Extract the (X, Y) coordinate from the center of the cell holding the provided text.  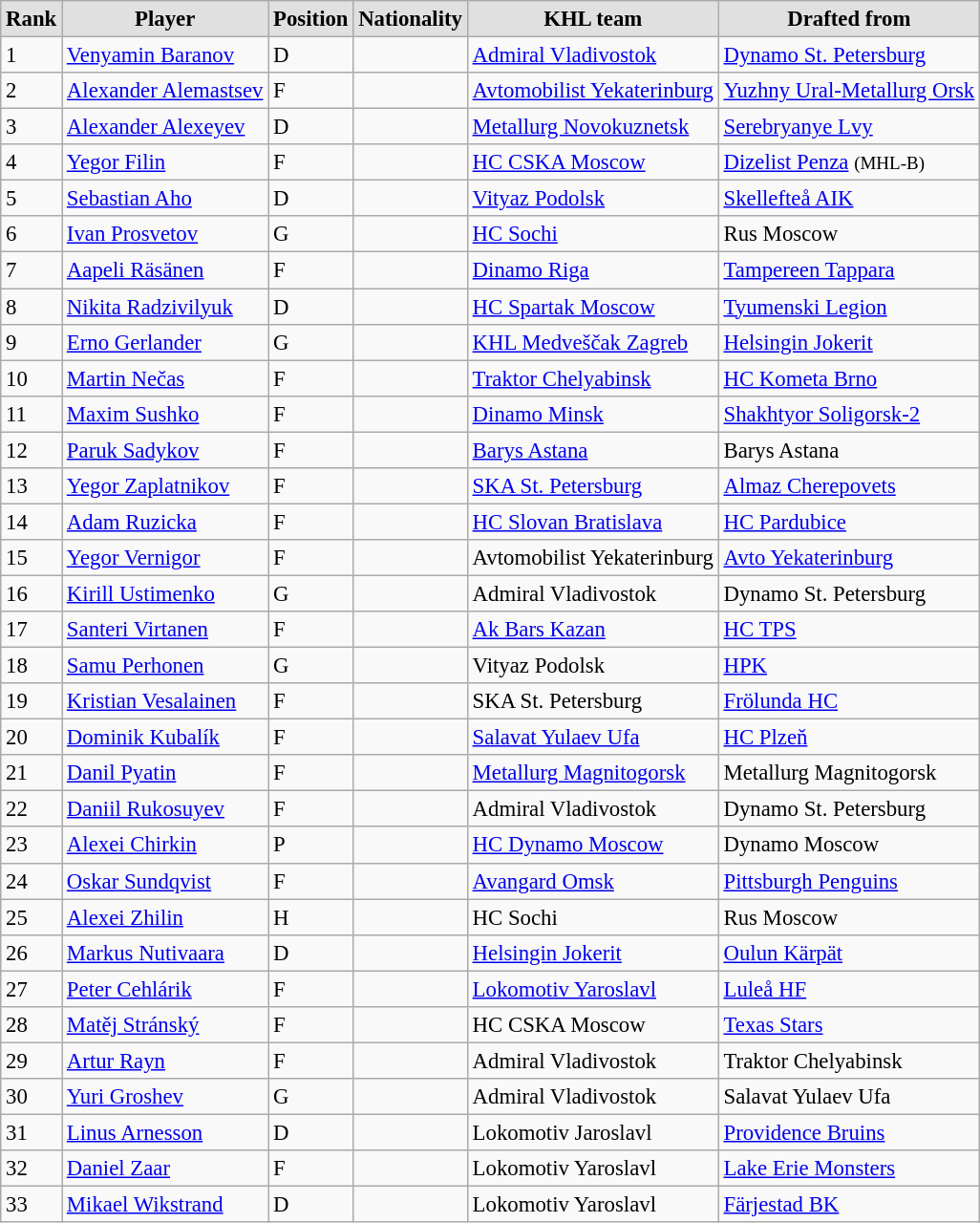
6 (32, 234)
13 (32, 486)
Adam Ruzicka (165, 522)
Avto Yekaterinburg (848, 558)
Luleå HF (848, 989)
12 (32, 450)
Drafted from (848, 19)
32 (32, 1169)
Alexander Alexeyev (165, 127)
Matěj Stránský (165, 1025)
Samu Perhonen (165, 666)
Dinamo Riga (592, 270)
Tampereen Tappara (848, 270)
22 (32, 809)
Venyamin Baranov (165, 55)
Färjestad BK (848, 1205)
Lake Erie Monsters (848, 1169)
20 (32, 738)
HC Pardubice (848, 522)
Sebastian Aho (165, 199)
21 (32, 773)
Avangard Omsk (592, 881)
HPK (848, 666)
25 (32, 917)
17 (32, 630)
Kristian Vesalainen (165, 701)
Alexei Chirkin (165, 846)
30 (32, 1097)
5 (32, 199)
Oskar Sundqvist (165, 881)
Artur Rayn (165, 1061)
Yegor Filin (165, 162)
Maxim Sushko (165, 414)
24 (32, 881)
Lokomotiv Jaroslavl (592, 1132)
Erno Gerlander (165, 342)
Daniel Zaar (165, 1169)
Alexei Zhilin (165, 917)
Nikita Radzivilyuk (165, 307)
Daniil Rukosuyev (165, 809)
9 (32, 342)
Providence Bruins (848, 1132)
11 (32, 414)
23 (32, 846)
Yuzhny Ural-Metallurg Orsk (848, 91)
Dynamo Moscow (848, 846)
16 (32, 593)
Almaz Cherepovets (848, 486)
KHL team (592, 19)
Martin Nečas (165, 378)
Alexander Alemastsev (165, 91)
27 (32, 989)
Dinamo Minsk (592, 414)
Ak Bars Kazan (592, 630)
Danil Pyatin (165, 773)
Frölunda HC (848, 701)
Nationality (411, 19)
Player (165, 19)
Kirill Ustimenko (165, 593)
Tyumenski Legion (848, 307)
HC Spartak Moscow (592, 307)
Santeri Virtanen (165, 630)
15 (32, 558)
Paruk Sadykov (165, 450)
Position (311, 19)
HC Dynamo Moscow (592, 846)
Oulun Kärpät (848, 953)
1 (32, 55)
3 (32, 127)
19 (32, 701)
Serebryanye Lvy (848, 127)
Mikael Wikstrand (165, 1205)
P (311, 846)
33 (32, 1205)
28 (32, 1025)
Metallurg Novokuznetsk (592, 127)
HC Plzeň (848, 738)
KHL Medveščak Zagreb (592, 342)
Yuri Groshev (165, 1097)
Yegor Vernigor (165, 558)
26 (32, 953)
Shakhtyor Soligorsk-2 (848, 414)
Rank (32, 19)
HC TPS (848, 630)
7 (32, 270)
10 (32, 378)
Yegor Zaplatnikov (165, 486)
Ivan Prosvetov (165, 234)
29 (32, 1061)
Dominik Kubalík (165, 738)
31 (32, 1132)
Skellefteå AIK (848, 199)
8 (32, 307)
Dizelist Penza (MHL-B) (848, 162)
2 (32, 91)
HC Slovan Bratislava (592, 522)
Texas Stars (848, 1025)
Pittsburgh Penguins (848, 881)
18 (32, 666)
Peter Cehlárik (165, 989)
Markus Nutivaara (165, 953)
4 (32, 162)
Aapeli Räsänen (165, 270)
14 (32, 522)
H (311, 917)
Linus Arnesson (165, 1132)
HC Kometa Brno (848, 378)
